Capture the cell that displays the provided text and extract its (x, y) central coordinate. 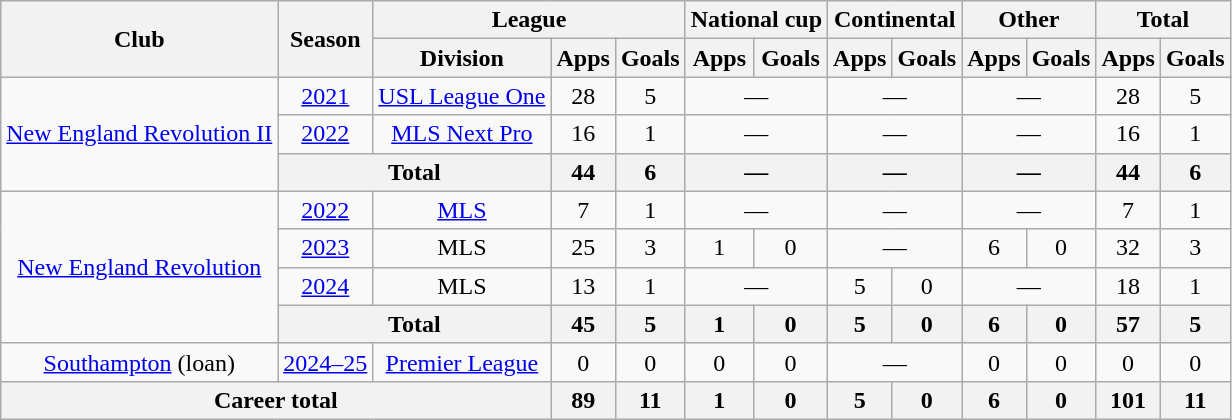
45 (583, 324)
Continental (895, 20)
Club (140, 39)
USL League One (462, 96)
Premier League (462, 362)
32 (1128, 248)
Other (1029, 20)
2024–25 (326, 362)
National cup (756, 20)
League (529, 20)
13 (583, 286)
101 (1128, 400)
Division (462, 58)
MLS Next Pro (462, 134)
25 (583, 248)
57 (1128, 324)
2023 (326, 248)
18 (1128, 286)
Career total (276, 400)
2021 (326, 96)
New England Revolution II (140, 134)
2024 (326, 286)
Season (326, 39)
New England Revolution (140, 267)
Southampton (loan) (140, 362)
89 (583, 400)
